Capture the cell that displays the provided text and extract its (X, Y) central coordinate. 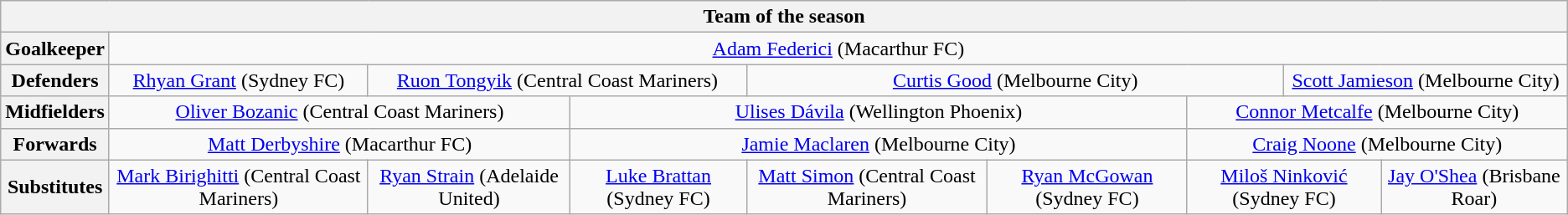
Adam Federici (Macarthur FC) (838, 49)
Mark Birighitti (Central Coast Mariners) (238, 187)
Rhyan Grant (Sydney FC) (238, 80)
Jay O'Shea (Brisbane Roar) (1474, 187)
Connor Metcalfe (Melbourne City) (1377, 112)
Goalkeeper (55, 49)
Oliver Bozanic (Central Coast Mariners) (339, 112)
Matt Simon (Central Coast Mariners) (866, 187)
Ulises Dávila (Wellington Phoenix) (879, 112)
Miloš Ninković (Sydney FC) (1283, 187)
Ruon Tongyik (Central Coast Mariners) (557, 80)
Jamie Maclaren (Melbourne City) (879, 144)
Curtis Good (Melbourne City) (1015, 80)
Matt Derbyshire (Macarthur FC) (339, 144)
Ryan McGowan (Sydney FC) (1087, 187)
Midfielders (55, 112)
Defenders (55, 80)
Ryan Strain (Adelaide United) (469, 187)
Scott Jamieson (Melbourne City) (1426, 80)
Craig Noone (Melbourne City) (1377, 144)
Substitutes (55, 187)
Forwards (55, 144)
Luke Brattan (Sydney FC) (658, 187)
Team of the season (784, 17)
